For the text-containing cell, return its midpoint in [x, y] coordinate format. 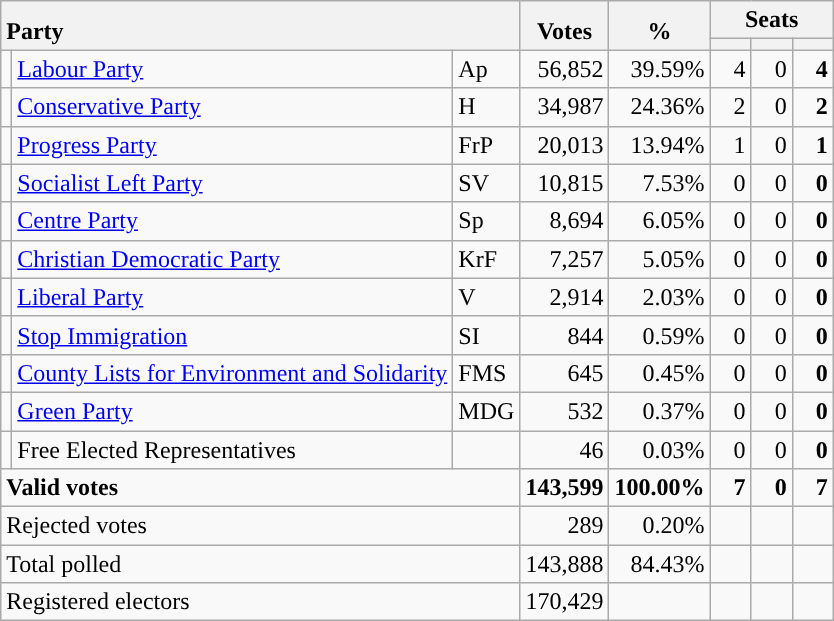
24.36% [660, 107]
2,914 [564, 297]
Valid votes [260, 488]
8,694 [564, 221]
0.37% [660, 411]
5.05% [660, 259]
Liberal Party [232, 297]
844 [564, 335]
0.20% [660, 526]
FrP [486, 145]
84.43% [660, 564]
Free Elected Representatives [232, 449]
Votes [564, 26]
Sp [486, 221]
Stop Immigration [232, 335]
County Lists for Environment and Solidarity [232, 373]
Labour Party [232, 69]
34,987 [564, 107]
% [660, 26]
0.45% [660, 373]
7,257 [564, 259]
143,888 [564, 564]
H [486, 107]
143,599 [564, 488]
289 [564, 526]
Rejected votes [260, 526]
20,013 [564, 145]
Total polled [260, 564]
56,852 [564, 69]
SV [486, 183]
0.03% [660, 449]
39.59% [660, 69]
2.03% [660, 297]
Centre Party [232, 221]
Green Party [232, 411]
0.59% [660, 335]
Progress Party [232, 145]
170,429 [564, 602]
V [486, 297]
Registered electors [260, 602]
FMS [486, 373]
SI [486, 335]
100.00% [660, 488]
Ap [486, 69]
13.94% [660, 145]
10,815 [564, 183]
Seats [772, 20]
532 [564, 411]
MDG [486, 411]
KrF [486, 259]
Socialist Left Party [232, 183]
Conservative Party [232, 107]
Christian Democratic Party [232, 259]
Party [260, 26]
645 [564, 373]
46 [564, 449]
6.05% [660, 221]
7.53% [660, 183]
